Determine the [x, y] coordinate at the center of the cell enclosing the given text.  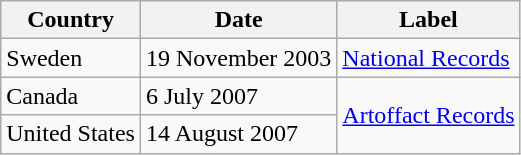
19 November 2003 [238, 58]
6 July 2007 [238, 96]
National Records [428, 58]
14 August 2007 [238, 134]
Sweden [71, 58]
Label [428, 20]
Artoffact Records [428, 115]
Date [238, 20]
United States [71, 134]
Canada [71, 96]
Country [71, 20]
